Capture the cell that displays the provided text and extract its [x, y] central coordinate. 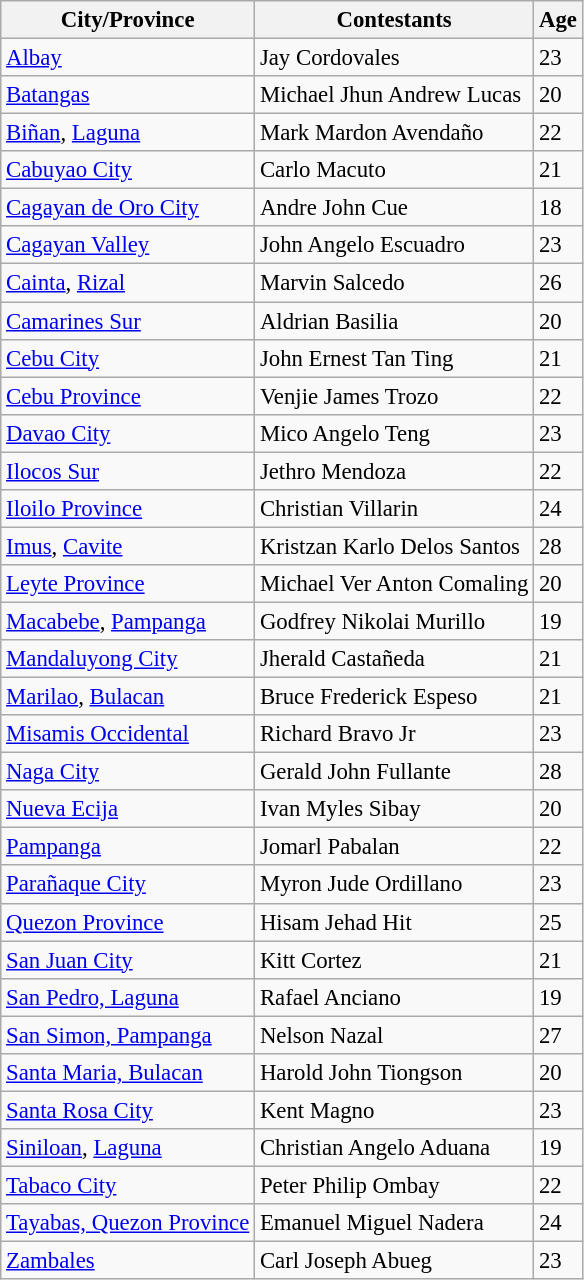
Harold John Tiongson [394, 1073]
Kitt Cortez [394, 960]
Hisam Jehad Hit [394, 922]
Davao City [128, 433]
Marvin Salcedo [394, 283]
Michael Jhun Andrew Lucas [394, 95]
Misamis Occidental [128, 734]
Bruce Frederick Espeso [394, 697]
Quezon Province [128, 922]
Michael Ver Anton Comaling [394, 584]
Christian Villarin [394, 509]
San Simon, Pampanga [128, 1035]
San Pedro, Laguna [128, 997]
Jherald Castañeda [394, 659]
Christian Angelo Aduana [394, 1148]
Mandaluyong City [128, 659]
Cagayan de Oro City [128, 208]
Mico Angelo Teng [394, 433]
Zambales [128, 1261]
Tabaco City [128, 1185]
Marilao, Bulacan [128, 697]
Venjie James Trozo [394, 396]
Leyte Province [128, 584]
Godfrey Nikolai Murillo [394, 621]
27 [558, 1035]
Cabuyao City [128, 170]
Cebu City [128, 358]
25 [558, 922]
Imus, Cavite [128, 546]
Emanuel Miguel Nadera [394, 1223]
John Ernest Tan Ting [394, 358]
Camarines Sur [128, 321]
Jay Cordovales [394, 58]
Peter Philip Ombay [394, 1185]
Macabebe, Pampanga [128, 621]
Kent Magno [394, 1110]
Richard Bravo Jr [394, 734]
Biñan, Laguna [128, 133]
Santa Maria, Bulacan [128, 1073]
Kristzan Karlo Delos Santos [394, 546]
Carlo Macuto [394, 170]
Batangas [128, 95]
26 [558, 283]
Jomarl Pabalan [394, 847]
Age [558, 20]
Nueva Ecija [128, 809]
Albay [128, 58]
Gerald John Fullante [394, 772]
Cainta, Rizal [128, 283]
Iloilo Province [128, 509]
Ivan Myles Sibay [394, 809]
Naga City [128, 772]
Cebu Province [128, 396]
Pampanga [128, 847]
Mark Mardon Avendaño [394, 133]
San Juan City [128, 960]
Myron Jude Ordillano [394, 885]
Siniloan, Laguna [128, 1148]
Contestants [394, 20]
Ilocos Sur [128, 471]
City/Province [128, 20]
Nelson Nazal [394, 1035]
Tayabas, Quezon Province [128, 1223]
Cagayan Valley [128, 245]
Jethro Mendoza [394, 471]
Rafael Anciano [394, 997]
Parañaque City [128, 885]
Carl Joseph Abueg [394, 1261]
John Angelo Escuadro [394, 245]
Andre John Cue [394, 208]
Santa Rosa City [128, 1110]
18 [558, 208]
Aldrian Basilia [394, 321]
